Find where the given text appears and provide that cell's center as [x, y] coordinate. 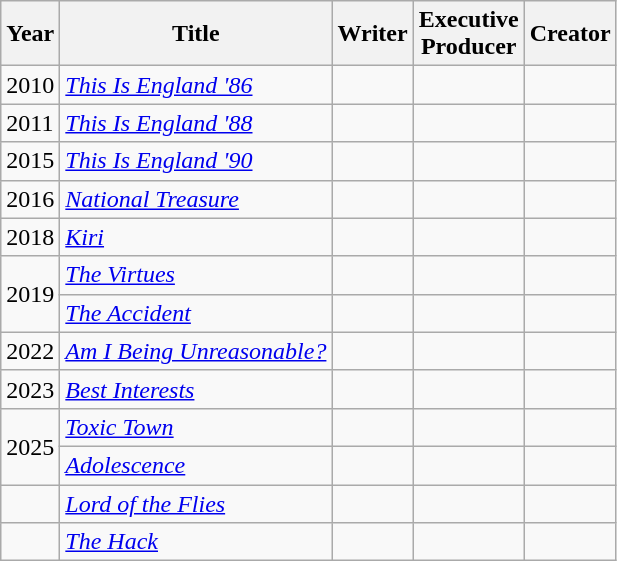
2018 [30, 237]
2016 [30, 199]
ExecutiveProducer [468, 34]
2022 [30, 351]
The Virtues [196, 275]
2023 [30, 389]
Creator [570, 34]
2019 [30, 294]
National Treasure [196, 199]
Am I Being Unreasonable? [196, 351]
The Hack [196, 542]
2011 [30, 123]
Best Interests [196, 389]
2025 [30, 446]
This Is England '90 [196, 161]
Adolescence [196, 465]
Title [196, 34]
Writer [372, 34]
Toxic Town [196, 427]
Kiri [196, 237]
The Accident [196, 313]
Lord of the Flies [196, 503]
2010 [30, 85]
This Is England '86 [196, 85]
Year [30, 34]
This Is England '88 [196, 123]
2015 [30, 161]
